Provide the (x, y) coordinate of the cell's center where the given text is located.  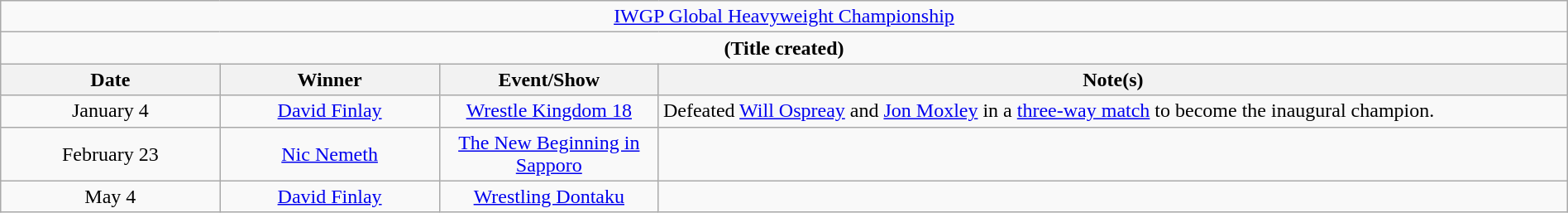
Date (111, 80)
(Title created) (784, 48)
The New Beginning in Sapporo (549, 154)
February 23 (111, 154)
Note(s) (1113, 80)
Nic Nemeth (329, 154)
IWGP Global Heavyweight Championship (784, 17)
Wrestle Kingdom 18 (549, 111)
Wrestling Dontaku (549, 196)
Winner (329, 80)
Defeated Will Ospreay and Jon Moxley in a three-way match to become the inaugural champion. (1113, 111)
May 4 (111, 196)
January 4 (111, 111)
Event/Show (549, 80)
